Provide the (X, Y) coordinate of the cell's center where the given text is located.  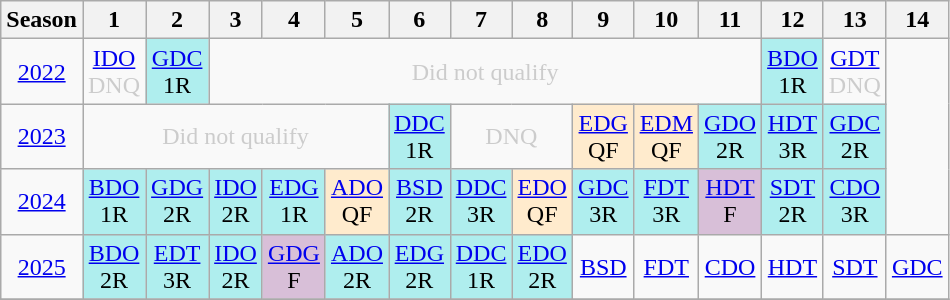
EDG2R (419, 266)
4 (294, 20)
ADOQF (356, 202)
2023 (42, 136)
GDTDNQ (854, 72)
EDGQF (603, 136)
SDT (854, 266)
HDT (793, 266)
6 (419, 20)
1 (114, 20)
5 (356, 20)
8 (542, 20)
DNQ (511, 136)
BSD (603, 266)
BDO2R (114, 266)
FDT (666, 266)
GDC1R (178, 72)
ADO2R (356, 266)
12 (793, 20)
CDO (730, 266)
BSD2R (419, 202)
EDMQF (666, 136)
Season (42, 20)
3 (236, 20)
GDO2R (730, 136)
GDC2R (854, 136)
13 (854, 20)
2024 (42, 202)
2022 (42, 72)
2 (178, 20)
EDG1R (294, 202)
EDOQF (542, 202)
SDT2R (793, 202)
HDTF (730, 202)
GDC3R (603, 202)
2025 (42, 266)
GDG2R (178, 202)
11 (730, 20)
IDODNQ (114, 72)
DDC3R (481, 202)
HDT3R (793, 136)
EDT3R (178, 266)
CDO3R (854, 202)
GDGF (294, 266)
14 (917, 20)
GDC (917, 266)
9 (603, 20)
10 (666, 20)
EDO2R (542, 266)
7 (481, 20)
FDT3R (666, 202)
